Locate the cell with the specified text and output its (x, y) center coordinate. 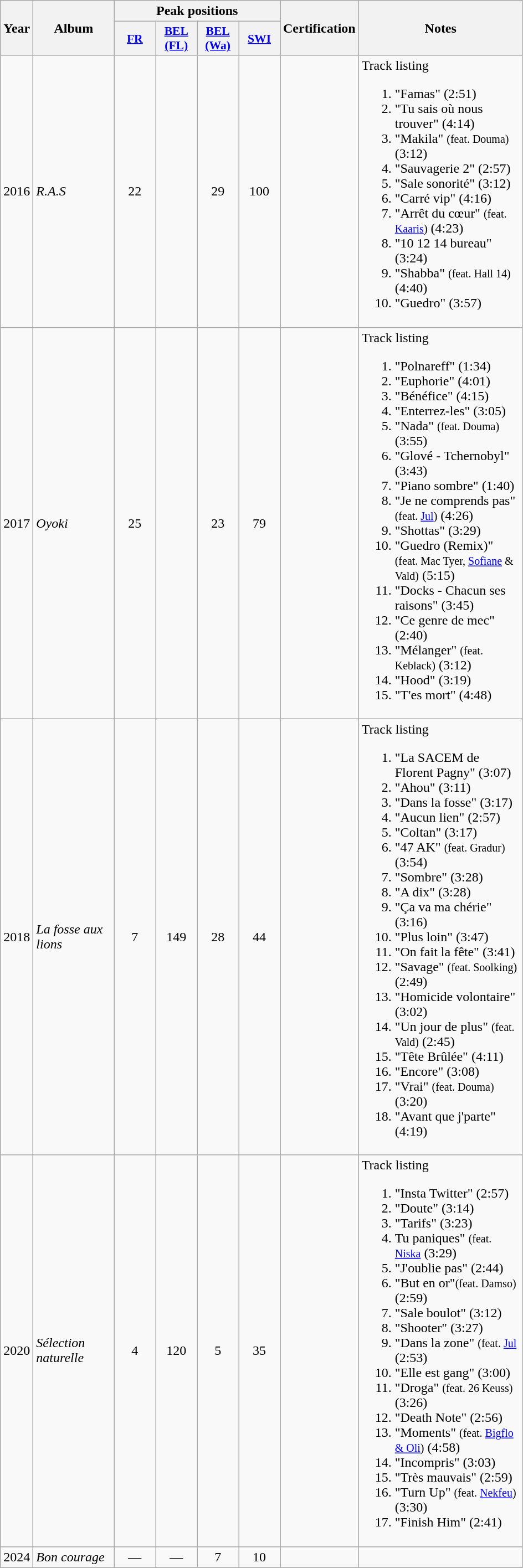
23 (218, 523)
Oyoki (74, 523)
Bon courage (74, 1557)
25 (135, 523)
BEL(FL) (176, 39)
2018 (17, 937)
SWI (259, 39)
22 (135, 192)
Certification (320, 28)
120 (176, 1351)
44 (259, 937)
2017 (17, 523)
2020 (17, 1351)
R.A.S (74, 192)
BEL(Wa) (218, 39)
79 (259, 523)
Sélection naturelle (74, 1351)
Album (74, 28)
100 (259, 192)
149 (176, 937)
Notes (440, 28)
35 (259, 1351)
Year (17, 28)
2016 (17, 192)
10 (259, 1557)
4 (135, 1351)
28 (218, 937)
FR (135, 39)
2024 (17, 1557)
La fosse aux lions (74, 937)
29 (218, 192)
Peak positions (197, 11)
5 (218, 1351)
